For the text-containing cell, return its midpoint in [X, Y] coordinate format. 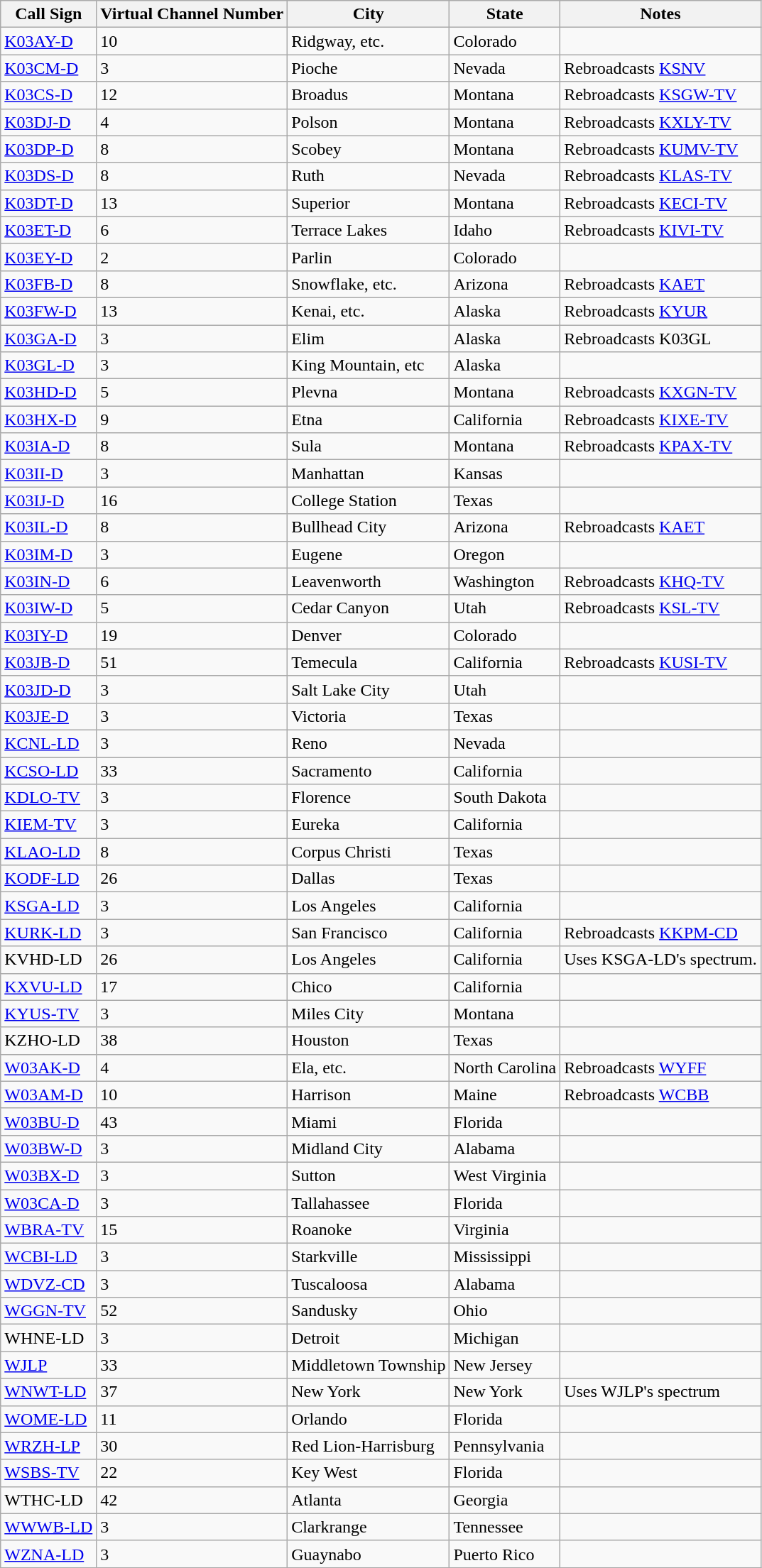
Sutton [369, 1175]
Notes [660, 14]
Terrace Lakes [369, 230]
Florence [369, 798]
K03IJ-D [48, 500]
Rebroadcasts KSNV [660, 68]
Ruth [369, 176]
North Carolina [505, 1068]
Virtual Channel Number [192, 14]
43 [192, 1122]
15 [192, 1230]
Washington [505, 581]
KCNL-LD [48, 743]
52 [192, 1311]
Kenai, etc. [369, 311]
K03ET-D [48, 230]
State [505, 14]
Superior [369, 203]
11 [192, 1419]
K03GL-D [48, 366]
Sandusky [369, 1311]
K03DS-D [48, 176]
Orlando [369, 1419]
WHNE-LD [48, 1338]
Rebroadcasts KUSI-TV [660, 662]
City [369, 14]
Rebroadcasts KIVI-TV [660, 230]
9 [192, 420]
K03AY-D [48, 41]
Houston [369, 1041]
2 [192, 257]
Rebroadcasts KECI-TV [660, 203]
K03FB-D [48, 284]
17 [192, 987]
WJLP [48, 1365]
Eugene [369, 554]
Call Sign [48, 14]
K03IM-D [48, 554]
Elim [369, 339]
Rebroadcasts KXLY-TV [660, 122]
K03EY-D [48, 257]
KVHD-LD [48, 960]
K03DJ-D [48, 122]
Rebroadcasts KHQ-TV [660, 581]
51 [192, 662]
K03IY-D [48, 635]
Snowflake, etc. [369, 284]
Broadus [369, 95]
WDVZ-CD [48, 1284]
Rebroadcasts KIXE-TV [660, 420]
K03CS-D [48, 95]
Mississippi [505, 1257]
Virginia [505, 1230]
Chico [369, 987]
WWWB-LD [48, 1527]
K03HD-D [48, 393]
Maine [505, 1095]
Ohio [505, 1311]
Rebroadcasts KUMV-TV [660, 149]
37 [192, 1392]
Rebroadcasts WYFF [660, 1068]
Michigan [505, 1338]
KURK-LD [48, 933]
19 [192, 635]
22 [192, 1473]
Starkville [369, 1257]
Guaynabo [369, 1554]
Dallas [369, 879]
Salt Lake City [369, 689]
K03DP-D [48, 149]
KZHO-LD [48, 1041]
K03IW-D [48, 608]
Sula [369, 446]
W03BW-D [48, 1148]
San Francisco [369, 933]
Cedar Canyon [369, 608]
West Virginia [505, 1175]
Plevna [369, 393]
Harrison [369, 1095]
Clarkrange [369, 1527]
Tennessee [505, 1527]
Uses WJLP's spectrum [660, 1392]
KCSO-LD [48, 770]
12 [192, 95]
Scobey [369, 149]
KIEM-TV [48, 825]
Rebroadcasts KSL-TV [660, 608]
Detroit [369, 1338]
WOME-LD [48, 1419]
W03CA-D [48, 1203]
Etna [369, 420]
KXVU-LD [48, 987]
WBRA-TV [48, 1230]
W03BU-D [48, 1122]
Pioche [369, 68]
WNWT-LD [48, 1392]
Rebroadcasts KLAS-TV [660, 176]
Tuscaloosa [369, 1284]
Denver [369, 635]
Key West [369, 1473]
K03HX-D [48, 420]
W03BX-D [48, 1175]
Oregon [505, 554]
Victoria [369, 716]
Temecula [369, 662]
WZNA-LD [48, 1554]
K03IN-D [48, 581]
Kansas [505, 473]
16 [192, 500]
WRZH-LP [48, 1446]
W03AM-D [48, 1095]
K03IA-D [48, 446]
WTHC-LD [48, 1500]
Middletown Township [369, 1365]
Corpus Christi [369, 852]
Rebroadcasts KPAX-TV [660, 446]
KLAO-LD [48, 852]
Reno [369, 743]
College Station [369, 500]
WCBI-LD [48, 1257]
W03AK-D [48, 1068]
KSGA-LD [48, 906]
30 [192, 1446]
WGGN-TV [48, 1311]
KDLO-TV [48, 798]
Rebroadcasts KSGW-TV [660, 95]
K03II-D [48, 473]
K03CM-D [48, 68]
Parlin [369, 257]
38 [192, 1041]
Rebroadcasts K03GL [660, 339]
K03JE-D [48, 716]
Roanoke [369, 1230]
K03JB-D [48, 662]
Idaho [505, 230]
Puerto Rico [505, 1554]
K03JD-D [48, 689]
Sacramento [369, 770]
Ridgway, etc. [369, 41]
K03IL-D [48, 527]
Rebroadcasts WCBB [660, 1095]
Manhattan [369, 473]
K03GA-D [48, 339]
Tallahassee [369, 1203]
South Dakota [505, 798]
42 [192, 1500]
Red Lion-Harrisburg [369, 1446]
KYUS-TV [48, 1014]
WSBS-TV [48, 1473]
Midland City [369, 1148]
Polson [369, 122]
Rebroadcasts KXGN-TV [660, 393]
King Mountain, etc [369, 366]
Rebroadcasts KYUR [660, 311]
Rebroadcasts KKPM-CD [660, 933]
Leavenworth [369, 581]
Pennsylvania [505, 1446]
K03FW-D [48, 311]
K03DT-D [48, 203]
Atlanta [369, 1500]
New Jersey [505, 1365]
Bullhead City [369, 527]
Ela, etc. [369, 1068]
KODF-LD [48, 879]
Georgia [505, 1500]
Uses KSGA-LD's spectrum. [660, 960]
Miles City [369, 1014]
Eureka [369, 825]
Miami [369, 1122]
